Find where the given text appears and provide that cell's center as (X, Y) coordinate. 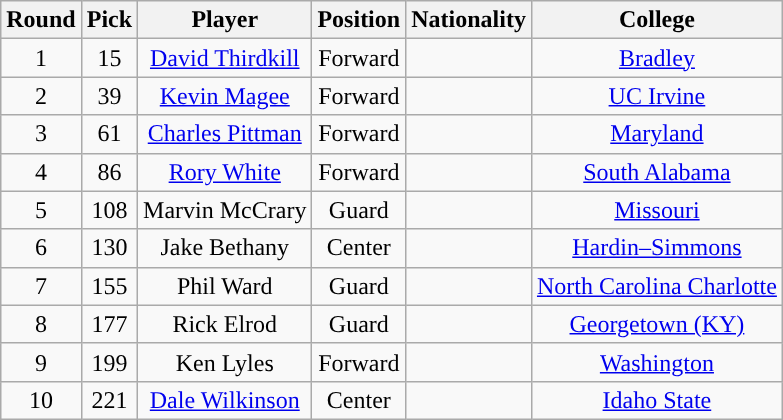
Maryland (656, 134)
Nationality (469, 20)
Player (225, 20)
Missouri (656, 210)
3 (41, 134)
Marvin McCrary (225, 210)
David Thirdkill (225, 58)
10 (41, 400)
6 (41, 248)
4 (41, 172)
Hardin–Simmons (656, 248)
Phil Ward (225, 286)
15 (109, 58)
7 (41, 286)
39 (109, 96)
9 (41, 362)
130 (109, 248)
Jake Bethany (225, 248)
Idaho State (656, 400)
Dale Wilkinson (225, 400)
South Alabama (656, 172)
Bradley (656, 58)
North Carolina Charlotte (656, 286)
1 (41, 58)
UC Irvine (656, 96)
Georgetown (KY) (656, 324)
Charles Pittman (225, 134)
Rory White (225, 172)
Kevin Magee (225, 96)
Washington (656, 362)
Position (359, 20)
5 (41, 210)
199 (109, 362)
College (656, 20)
Ken Lyles (225, 362)
221 (109, 400)
86 (109, 172)
2 (41, 96)
Rick Elrod (225, 324)
8 (41, 324)
177 (109, 324)
61 (109, 134)
Round (41, 20)
Pick (109, 20)
155 (109, 286)
108 (109, 210)
